Locate the cell with the specified text and output its [X, Y] center coordinate. 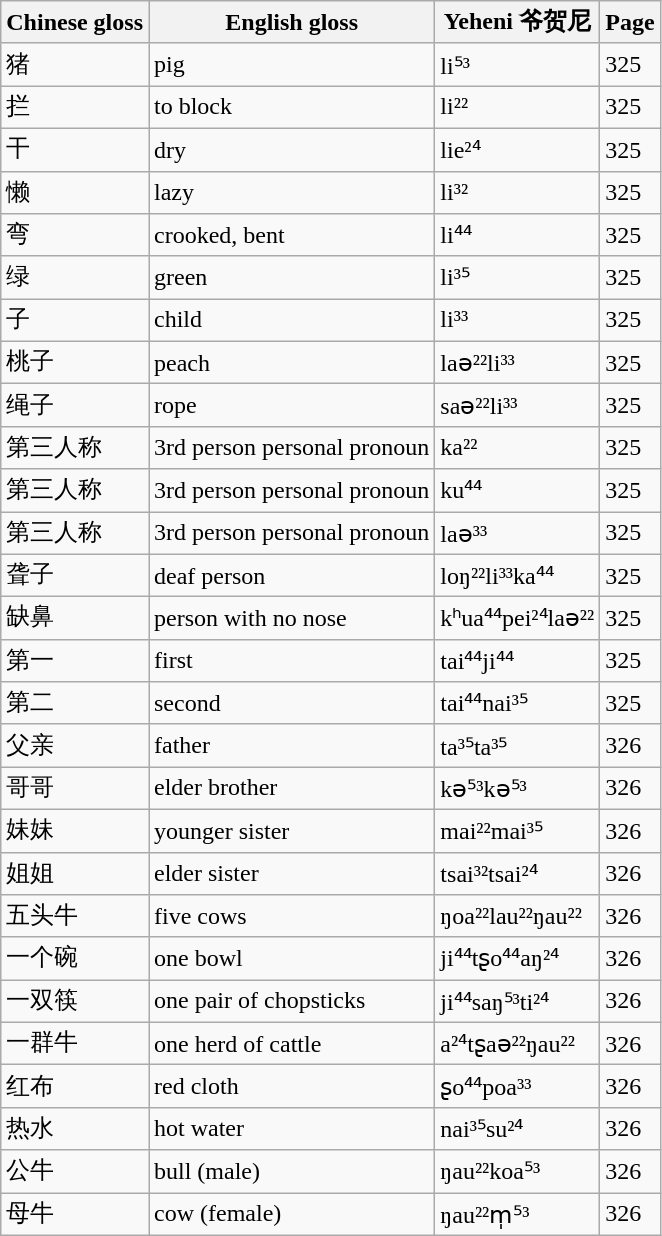
kʰua⁴⁴pei²⁴laə²² [518, 618]
懒 [75, 192]
li⁴⁴ [518, 236]
ku⁴⁴ [518, 490]
Page [630, 22]
绳子 [75, 406]
绿 [75, 278]
ta³⁵ta³⁵ [518, 746]
saə²²li³³ [518, 406]
deaf person [291, 576]
母牛 [75, 1214]
younger sister [291, 830]
ka²² [518, 448]
聋子 [75, 576]
green [291, 278]
a²⁴tʂaə²²ŋau²² [518, 1044]
second [291, 704]
tai⁴⁴ji⁴⁴ [518, 660]
elder sister [291, 874]
一个碗 [75, 958]
tai⁴⁴nai³⁵ [518, 704]
桃子 [75, 362]
红布 [75, 1086]
one herd of cattle [291, 1044]
缺鼻 [75, 618]
laə³³ [518, 534]
lie²⁴ [518, 150]
father [291, 746]
peach [291, 362]
mai²²mai³⁵ [518, 830]
first [291, 660]
ŋoa²²lau²²ŋau²² [518, 916]
姐姐 [75, 874]
干 [75, 150]
red cloth [291, 1086]
拦 [75, 108]
one pair of chopsticks [291, 1002]
弯 [75, 236]
一群牛 [75, 1044]
第二 [75, 704]
English gloss [291, 22]
dry [291, 150]
ji⁴⁴tʂo⁴⁴aŋ²⁴ [518, 958]
猪 [75, 64]
第一 [75, 660]
nai³⁵su²⁴ [518, 1128]
ji⁴⁴saŋ⁵³ti²⁴ [518, 1002]
to block [291, 108]
ʂo⁴⁴poa³³ [518, 1086]
Yeheni 爷贺尼 [518, 22]
one bowl [291, 958]
crooked, bent [291, 236]
li³² [518, 192]
li²² [518, 108]
一双筷 [75, 1002]
lazy [291, 192]
Chinese gloss [75, 22]
rope [291, 406]
pig [291, 64]
ŋau²²koa⁵³ [518, 1172]
kə⁵³kə⁵³ [518, 788]
bull (male) [291, 1172]
父亲 [75, 746]
ŋau²²m̩⁵³ [518, 1214]
热水 [75, 1128]
laə²²li³³ [518, 362]
tsai³²tsai²⁴ [518, 874]
child [291, 320]
li³⁵ [518, 278]
子 [75, 320]
five cows [291, 916]
哥哥 [75, 788]
妹妹 [75, 830]
li⁵³ [518, 64]
li³³ [518, 320]
cow (female) [291, 1214]
五头牛 [75, 916]
person with no nose [291, 618]
loŋ²²li³³ka⁴⁴ [518, 576]
elder brother [291, 788]
公牛 [75, 1172]
hot water [291, 1128]
